Scan for the cell matching the given text and deliver its (X, Y) coordinate at center. 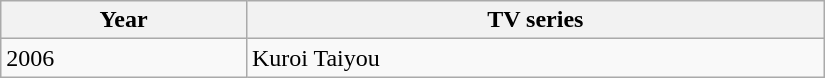
Year (124, 20)
TV series (535, 20)
Kuroi Taiyou (535, 58)
2006 (124, 58)
